Pinpoint the cell where the given text exists, returning its (x, y) midpoint coordinate. 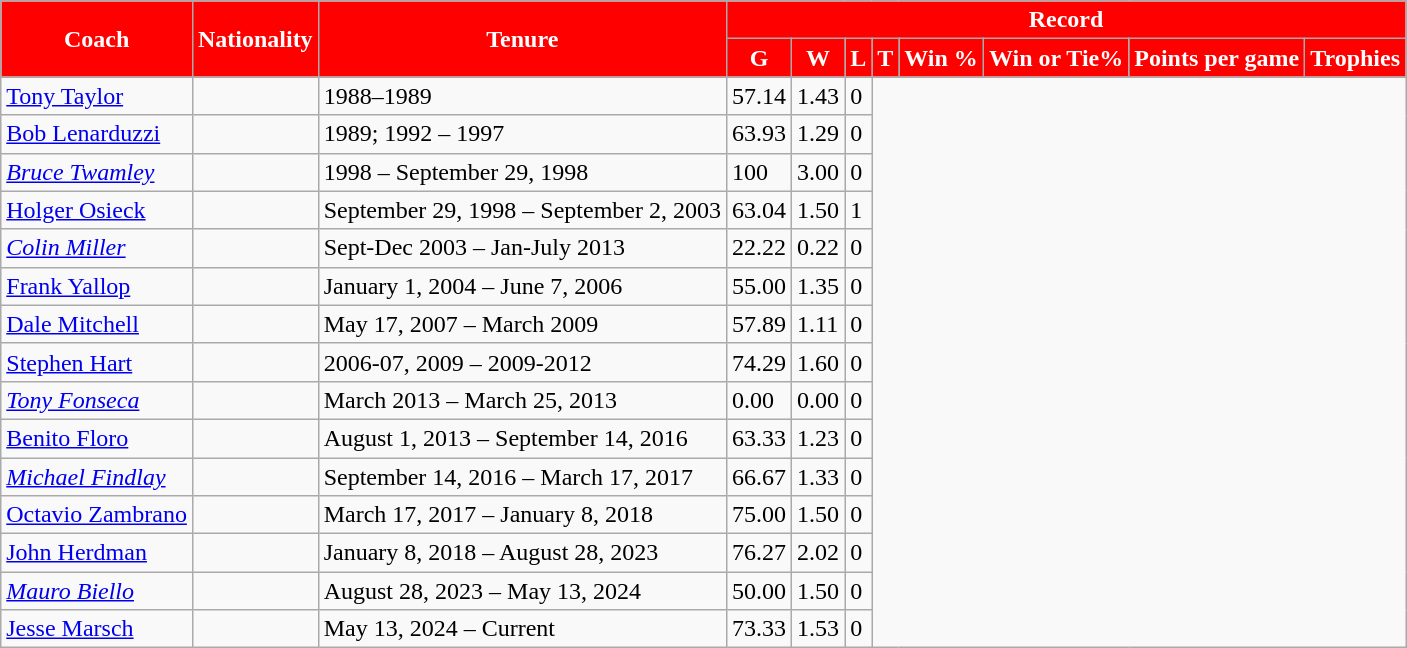
1.60 (818, 362)
Dale Mitchell (97, 324)
Nationality (255, 39)
75.00 (758, 515)
January 8, 2018 – August 28, 2023 (522, 553)
Points per game (1217, 58)
Sept-Dec 2003 – Jan-July 2013 (522, 248)
Jesse Marsch (97, 629)
Stephen Hart (97, 362)
3.00 (818, 172)
73.33 (758, 629)
Bruce Twamley (97, 172)
2.02 (818, 553)
100 (758, 172)
L (858, 58)
1 (858, 210)
63.33 (758, 438)
57.89 (758, 324)
74.29 (758, 362)
Trophies (1356, 58)
22.22 (758, 248)
66.67 (758, 477)
May 13, 2024 – Current (522, 629)
Win or Tie% (1056, 58)
Bob Lenarduzzi (97, 134)
63.04 (758, 210)
1.23 (818, 438)
September 29, 1998 – September 2, 2003 (522, 210)
Tenure (522, 39)
1.11 (818, 324)
Tony Taylor (97, 96)
Tony Fonseca (97, 400)
August 1, 2013 – September 14, 2016 (522, 438)
50.00 (758, 591)
March 17, 2017 – January 8, 2018 (522, 515)
55.00 (758, 286)
Frank Yallop (97, 286)
September 14, 2016 – March 17, 2017 (522, 477)
Octavio Zambrano (97, 515)
1.43 (818, 96)
May 17, 2007 – March 2009 (522, 324)
1989; 1992 – 1997 (522, 134)
January 1, 2004 – June 7, 2006 (522, 286)
March 2013 – March 25, 2013 (522, 400)
Benito Floro (97, 438)
W (818, 58)
Win % (942, 58)
76.27 (758, 553)
Coach (97, 39)
1.33 (818, 477)
T (886, 58)
John Herdman (97, 553)
1988–1989 (522, 96)
Mauro Biello (97, 591)
G (758, 58)
57.14 (758, 96)
63.93 (758, 134)
1.29 (818, 134)
Colin Miller (97, 248)
1.53 (818, 629)
August 28, 2023 – May 13, 2024 (522, 591)
Record (1066, 20)
0.22 (818, 248)
Holger Osieck (97, 210)
Michael Findlay (97, 477)
1.35 (818, 286)
1998 – September 29, 1998 (522, 172)
2006-07, 2009 – 2009-2012 (522, 362)
